Find where the given text appears and provide that cell's center as [X, Y] coordinate. 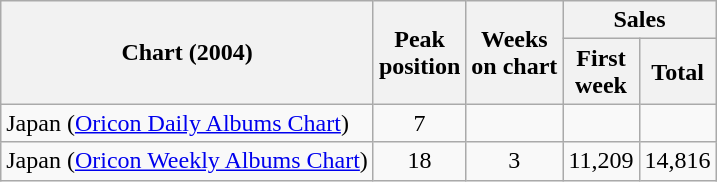
Weekson chart [514, 52]
Total [678, 72]
Japan (Oricon Daily Albums Chart) [188, 123]
3 [514, 161]
11,209 [601, 161]
Peakposition [419, 52]
Japan (Oricon Weekly Albums Chart) [188, 161]
Sales [640, 20]
Firstweek [601, 72]
7 [419, 123]
14,816 [678, 161]
Chart (2004) [188, 52]
18 [419, 161]
